Pinpoint the cell where the given text exists, returning its (x, y) midpoint coordinate. 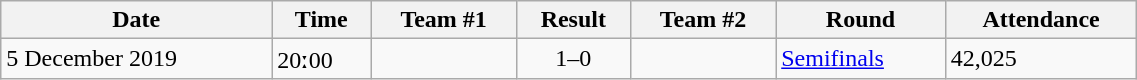
Date (136, 20)
20ː00 (322, 59)
Time (322, 20)
42,025 (1041, 59)
Semifinals (861, 59)
Attendance (1041, 20)
Result (573, 20)
Team #1 (444, 20)
5 December 2019 (136, 59)
Round (861, 20)
Team #2 (702, 20)
1–0 (573, 59)
